Identify which cell holds the provided text, then report its [x, y] central coordinate. 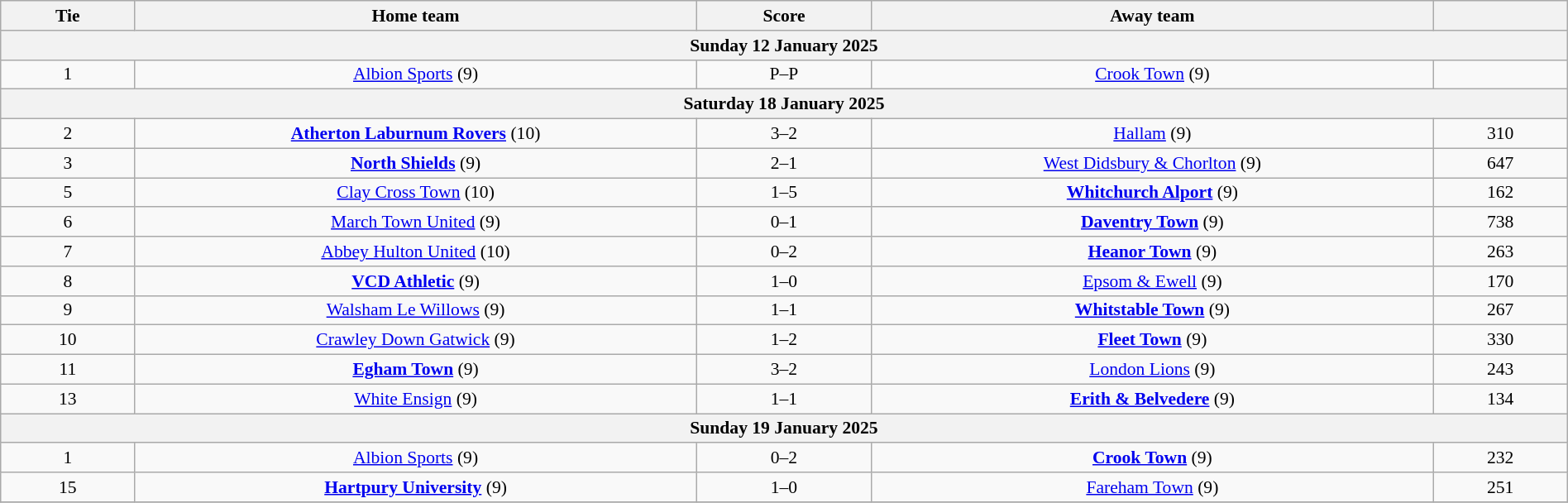
Whitchurch Alport (9) [1153, 193]
VCD Athletic (9) [415, 281]
1–2 [784, 340]
267 [1500, 310]
15 [68, 487]
Abbey Hulton United (10) [415, 251]
7 [68, 251]
March Town United (9) [415, 223]
263 [1500, 251]
330 [1500, 340]
0–1 [784, 223]
Heanor Town (9) [1153, 251]
Walsham Le Willows (9) [415, 310]
3 [68, 163]
North Shields (9) [415, 163]
6 [68, 223]
West Didsbury & Chorlton (9) [1153, 163]
243 [1500, 370]
232 [1500, 458]
2–1 [784, 163]
13 [68, 399]
P–P [784, 74]
Daventry Town (9) [1153, 223]
Saturday 18 January 2025 [784, 104]
Atherton Laburnum Rovers (10) [415, 134]
Whitstable Town (9) [1153, 310]
310 [1500, 134]
10 [68, 340]
251 [1500, 487]
London Lions (9) [1153, 370]
134 [1500, 399]
1–5 [784, 193]
Fareham Town (9) [1153, 487]
Tie [68, 16]
Score [784, 16]
738 [1500, 223]
Sunday 19 January 2025 [784, 429]
9 [68, 310]
Home team [415, 16]
2 [68, 134]
Away team [1153, 16]
Sunday 12 January 2025 [784, 46]
Erith & Belvedere (9) [1153, 399]
Clay Cross Town (10) [415, 193]
Egham Town (9) [415, 370]
Epsom & Ewell (9) [1153, 281]
162 [1500, 193]
170 [1500, 281]
Hartpury University (9) [415, 487]
647 [1500, 163]
5 [68, 193]
White Ensign (9) [415, 399]
Fleet Town (9) [1153, 340]
Hallam (9) [1153, 134]
11 [68, 370]
8 [68, 281]
Crawley Down Gatwick (9) [415, 340]
